Output the [X, Y] coordinate of the center of the cell containing the given text.  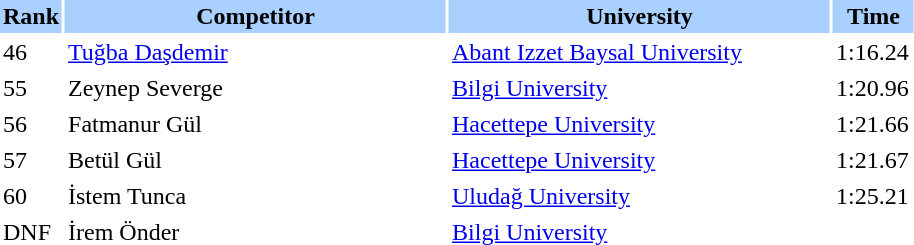
İstem Tunca [256, 196]
60 [31, 196]
University [640, 16]
Time [874, 16]
56 [31, 124]
Uludağ University [640, 196]
1:25.21 [874, 196]
57 [31, 160]
Competitor [256, 16]
55 [31, 88]
Betül Gül [256, 160]
1:21.67 [874, 160]
1:16.24 [874, 52]
Rank [31, 16]
Bilgi University [640, 88]
1:21.66 [874, 124]
Fatmanur Gül [256, 124]
Zeynep Severge [256, 88]
1:20.96 [874, 88]
Abant Izzet Baysal University [640, 52]
Tuğba Daşdemir [256, 52]
46 [31, 52]
